Return the (x, y) coordinate for the center point of the cell that contains the specified text.  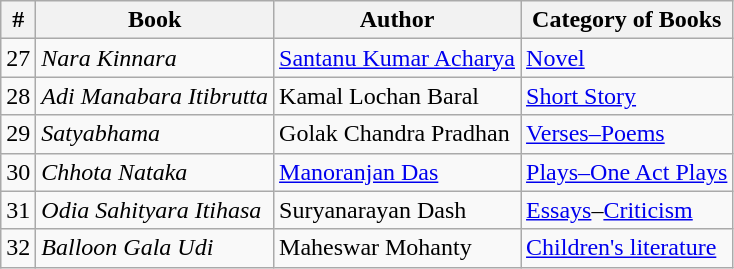
Maheswar Mohanty (398, 248)
Santanu Kumar Acharya (398, 58)
30 (18, 172)
Golak Chandra Pradhan (398, 134)
Verses–Poems (627, 134)
Satyabhama (155, 134)
31 (18, 210)
Nara Kinnara (155, 58)
Novel (627, 58)
Short Story (627, 96)
Chhota Nataka (155, 172)
Odia Sahityara Itihasa (155, 210)
Author (398, 20)
Manoranjan Das (398, 172)
29 (18, 134)
Book (155, 20)
27 (18, 58)
Plays–One Act Plays (627, 172)
Category of Books (627, 20)
# (18, 20)
Suryanarayan Dash (398, 210)
Balloon Gala Udi (155, 248)
32 (18, 248)
Kamal Lochan Baral (398, 96)
Essays–Criticism (627, 210)
Adi Manabara Itibrutta (155, 96)
Children's literature (627, 248)
28 (18, 96)
